Scan for the cell matching the given text and deliver its (X, Y) coordinate at center. 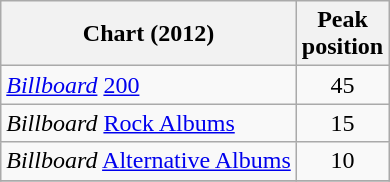
Billboard Alternative Albums (149, 161)
15 (342, 123)
45 (342, 85)
10 (342, 161)
Peakposition (342, 34)
Billboard 200 (149, 85)
Chart (2012) (149, 34)
Billboard Rock Albums (149, 123)
